Provide the [X, Y] coordinate of the cell's center where the given text is located.  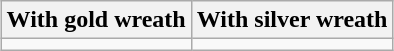
With silver wreath [292, 20]
With gold wreath [96, 20]
